Locate the cell with the specified text and output its (X, Y) center coordinate. 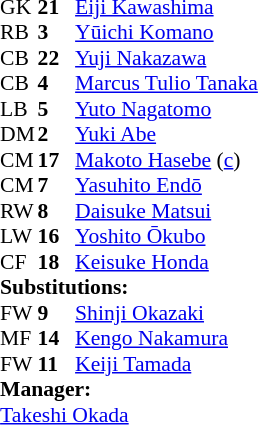
7 (57, 185)
9 (57, 313)
4 (57, 83)
CF (19, 262)
LB (19, 109)
14 (57, 339)
Shinji Okazaki (166, 313)
Yuji Nakazawa (166, 58)
Daisuke Matsui (166, 211)
Yasuhito Endō (166, 185)
5 (57, 109)
2 (57, 135)
11 (57, 364)
Substitutions: (129, 287)
Keisuke Honda (166, 262)
RW (19, 211)
Marcus Tulio Tanaka (166, 83)
3 (57, 33)
Yoshito Ōkubo (166, 237)
22 (57, 58)
RB (19, 33)
Yuto Nagatomo (166, 109)
Manager: (129, 389)
MF (19, 339)
Keiji Tamada (166, 364)
DM (19, 135)
Yūichi Komano (166, 33)
17 (57, 160)
Yuki Abe (166, 135)
8 (57, 211)
Kengo Nakamura (166, 339)
18 (57, 262)
LW (19, 237)
16 (57, 237)
Makoto Hasebe (c) (166, 160)
